Find where the given text appears and provide that cell's center as [X, Y] coordinate. 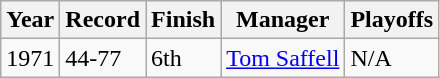
6th [184, 58]
N/A [392, 58]
Tom Saffell [283, 58]
Playoffs [392, 20]
1971 [30, 58]
Manager [283, 20]
Finish [184, 20]
Year [30, 20]
44-77 [103, 58]
Record [103, 20]
